Determine the (x, y) coordinate at the center of the cell enclosing the given text.  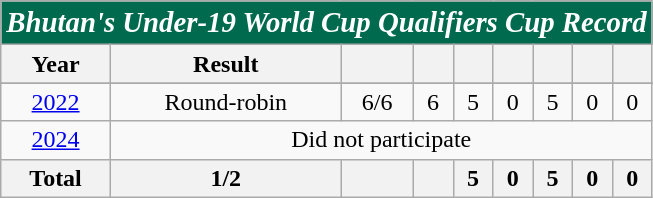
Total (56, 178)
6/6 (377, 102)
2022 (56, 102)
Did not participate (381, 140)
Bhutan's Under-19 World Cup Qualifiers Cup Record (326, 23)
6 (433, 102)
Result (226, 64)
Year (56, 64)
1/2 (226, 178)
Round-robin (226, 102)
2024 (56, 140)
